Find where the given text appears and provide that cell's center as (X, Y) coordinate. 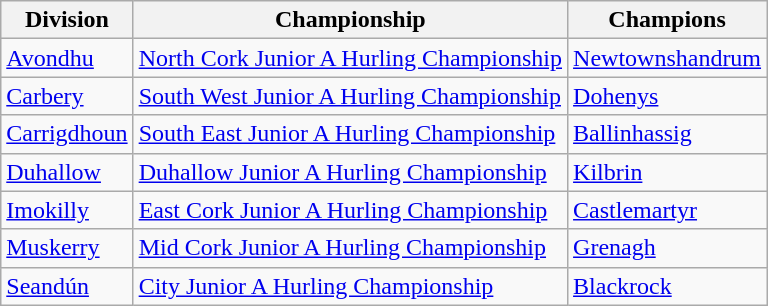
Grenagh (668, 248)
Blackrock (668, 286)
Newtownshandrum (668, 58)
Championship (350, 20)
Carbery (67, 96)
Dohenys (668, 96)
South West Junior A Hurling Championship (350, 96)
Division (67, 20)
Seandún (67, 286)
Avondhu (67, 58)
Mid Cork Junior A Hurling Championship (350, 248)
Ballinhassig (668, 134)
Imokilly (67, 210)
North Cork Junior A Hurling Championship (350, 58)
East Cork Junior A Hurling Championship (350, 210)
Kilbrin (668, 172)
South East Junior A Hurling Championship (350, 134)
City Junior A Hurling Championship (350, 286)
Duhallow Junior A Hurling Championship (350, 172)
Duhallow (67, 172)
Muskerry (67, 248)
Castlemartyr (668, 210)
Champions (668, 20)
Carrigdhoun (67, 134)
